Return the (x, y) coordinate for the center point of the cell that contains the specified text.  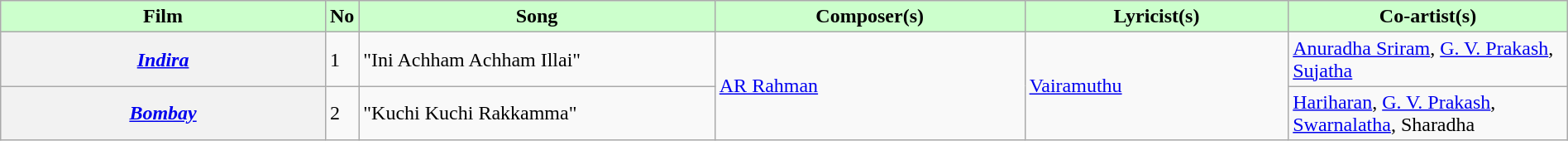
Anuradha Sriram, G. V. Prakash, Sujatha (1428, 60)
2 (342, 113)
Bombay (164, 113)
Co-artist(s) (1428, 17)
Hariharan, G. V. Prakash, Swarnalatha, Sharadha (1428, 113)
No (342, 17)
Song (537, 17)
"Ini Achham Achham Illai" (537, 60)
Film (164, 17)
Vairamuthu (1156, 86)
"Kuchi Kuchi Rakkamma" (537, 113)
Lyricist(s) (1156, 17)
AR Rahman (870, 86)
Indira (164, 60)
Composer(s) (870, 17)
1 (342, 60)
